Capture the cell that displays the provided text and extract its [x, y] central coordinate. 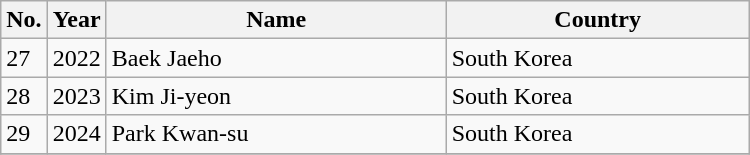
Kim Ji-yeon [276, 96]
Park Kwan-su [276, 134]
Year [76, 20]
2023 [76, 96]
28 [24, 96]
Name [276, 20]
2024 [76, 134]
No. [24, 20]
Baek Jaeho [276, 58]
2022 [76, 58]
27 [24, 58]
29 [24, 134]
Country [598, 20]
